Capture the cell that displays the provided text and extract its (x, y) central coordinate. 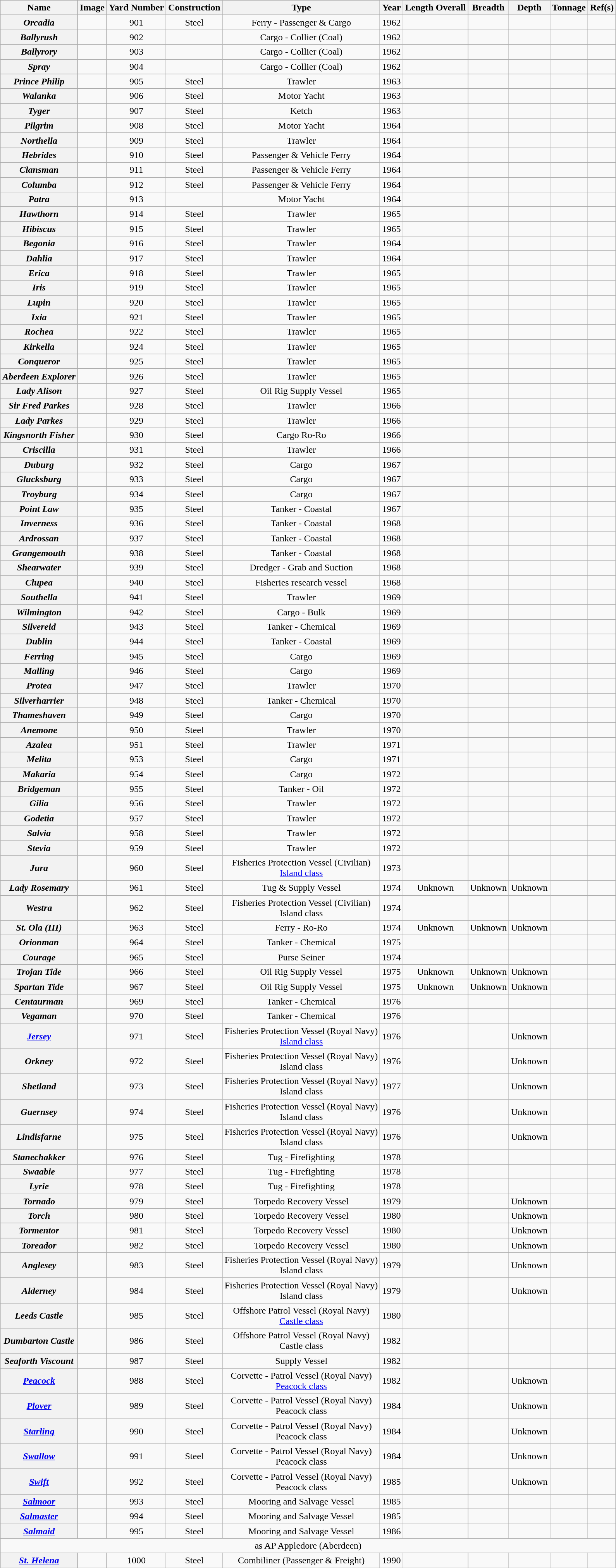
909 (136, 140)
905 (136, 81)
Spartan Tide (39, 987)
954 (136, 774)
977 (136, 1171)
Godetia (39, 818)
925 (136, 361)
as AP Appledore (Aberdeen) (308, 1546)
985 (136, 1316)
906 (136, 96)
Plover (39, 1406)
955 (136, 789)
Ferry - Ro-Ro (301, 928)
992 (136, 1482)
901 (136, 22)
976 (136, 1157)
Tyger (39, 111)
908 (136, 125)
979 (136, 1201)
Anemone (39, 730)
Fisheries research vessel (301, 582)
Lindisfarne (39, 1137)
983 (136, 1266)
914 (136, 214)
Begonia (39, 244)
972 (136, 1061)
Jersey (39, 1036)
Conqueror (39, 361)
956 (136, 804)
939 (136, 568)
918 (136, 273)
1977 (391, 1087)
Aberdeen Explorer (39, 376)
950 (136, 730)
Jura (39, 867)
964 (136, 943)
1000 (136, 1561)
947 (136, 686)
959 (136, 848)
Dublin (39, 641)
Ardrossan (39, 538)
994 (136, 1516)
Westra (39, 908)
Orionman (39, 943)
Thameshaven (39, 715)
St. Ola (III) (39, 928)
919 (136, 288)
Trojan Tide (39, 972)
946 (136, 671)
934 (136, 494)
986 (136, 1341)
930 (136, 435)
960 (136, 867)
Cargo - Bulk (301, 612)
Duburg (39, 465)
944 (136, 641)
1973 (391, 867)
975 (136, 1137)
903 (136, 52)
Kingsnorth Fisher (39, 435)
Glucksburg (39, 479)
912 (136, 185)
987 (136, 1361)
910 (136, 155)
953 (136, 759)
991 (136, 1456)
917 (136, 258)
915 (136, 229)
Walanka (39, 96)
Columba (39, 185)
Ferry - Passenger & Cargo (301, 22)
Hibiscus (39, 229)
Stanechakker (39, 1157)
Malling (39, 671)
967 (136, 987)
Kirkella (39, 347)
Ferring (39, 656)
Courage (39, 957)
Lady Parkes (39, 420)
Guernsey (39, 1111)
921 (136, 317)
Name (39, 8)
Inverness (39, 524)
Makaria (39, 774)
Swift (39, 1482)
Patra (39, 199)
962 (136, 908)
Grangemouth (39, 553)
Length Overall (435, 8)
Bridgeman (39, 789)
Salmaid (39, 1531)
Rochea (39, 332)
Torch (39, 1216)
Prince Philip (39, 81)
973 (136, 1087)
Image (92, 8)
Breadth (489, 8)
981 (136, 1231)
990 (136, 1431)
1986 (391, 1531)
993 (136, 1501)
St. Helena (39, 1561)
911 (136, 170)
961 (136, 888)
Centaurman (39, 1001)
907 (136, 111)
Swaabie (39, 1171)
958 (136, 833)
Lyrie (39, 1186)
935 (136, 509)
924 (136, 347)
951 (136, 745)
Toreador (39, 1245)
904 (136, 67)
974 (136, 1111)
916 (136, 244)
Clupea (39, 582)
989 (136, 1406)
Salvia (39, 833)
929 (136, 420)
Combiliner (Passenger & Freight) (301, 1561)
938 (136, 553)
Iris (39, 288)
926 (136, 376)
943 (136, 627)
Tornado (39, 1201)
Gilia (39, 804)
945 (136, 656)
Depth (529, 8)
920 (136, 302)
941 (136, 597)
Melita (39, 759)
Seaforth Viscount (39, 1361)
Troyburg (39, 494)
Shearwater (39, 568)
Wilmington (39, 612)
Yard Number (136, 8)
Ixia (39, 317)
Tanker - Oil (301, 789)
Ref(s) (602, 8)
Orcadia (39, 22)
Salmaster (39, 1516)
936 (136, 524)
Salmoor (39, 1501)
Type (301, 8)
1990 (391, 1561)
Azalea (39, 745)
Criscilla (39, 450)
940 (136, 582)
933 (136, 479)
963 (136, 928)
Dumbarton Castle (39, 1341)
Year (391, 8)
Ballyrush (39, 37)
Dahlia (39, 258)
Ketch (301, 111)
Peacock (39, 1381)
Sir Fred Parkes (39, 405)
984 (136, 1290)
980 (136, 1216)
Clansman (39, 170)
Erica (39, 273)
Northella (39, 140)
970 (136, 1016)
902 (136, 37)
931 (136, 450)
Point Law (39, 509)
Ballyrory (39, 52)
Tug & Supply Vessel (301, 888)
Spray (39, 67)
Stevia (39, 848)
913 (136, 199)
937 (136, 538)
928 (136, 405)
969 (136, 1001)
927 (136, 391)
Supply Vessel (301, 1361)
Vegaman (39, 1016)
Leeds Castle (39, 1316)
Silverharrier (39, 701)
922 (136, 332)
Hebrides (39, 155)
965 (136, 957)
Pilgrim (39, 125)
982 (136, 1245)
Anglesey (39, 1266)
Southella (39, 597)
Alderney (39, 1290)
Tormentor (39, 1231)
Shetland (39, 1087)
Silvereid (39, 627)
966 (136, 972)
942 (136, 612)
Construction (194, 8)
971 (136, 1036)
Protea (39, 686)
Tonnage (569, 8)
948 (136, 701)
Purse Seiner (301, 957)
Cargo Ro-Ro (301, 435)
932 (136, 465)
957 (136, 818)
Swallow (39, 1456)
988 (136, 1381)
Lady Alison (39, 391)
Orkney (39, 1061)
949 (136, 715)
Lady Rosemary (39, 888)
995 (136, 1531)
Dredger - Grab and Suction (301, 568)
Lupin (39, 302)
Starling (39, 1431)
978 (136, 1186)
Hawthorn (39, 214)
